Provide the (X, Y) coordinate of the cell's center where the given text is located.  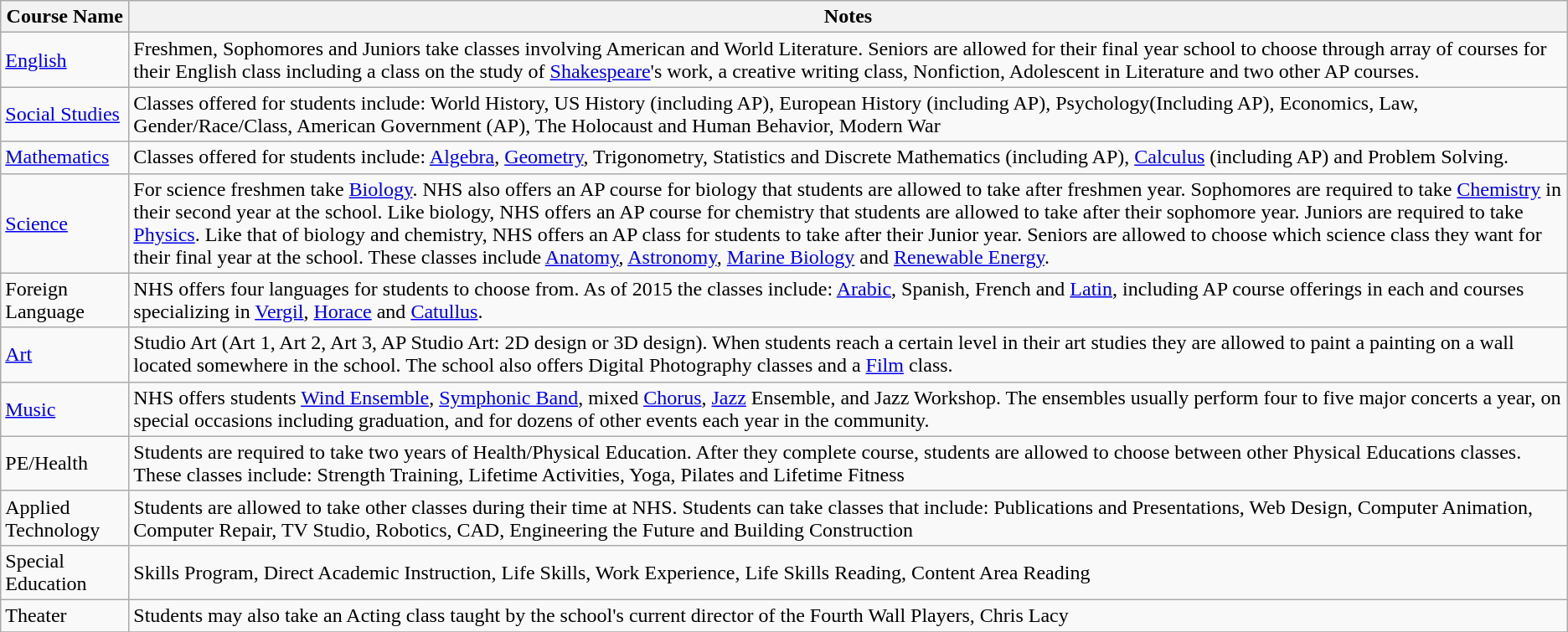
Science (65, 223)
Social Studies (65, 114)
Music (65, 408)
Course Name (65, 17)
PE/Health (65, 464)
Notes (848, 17)
Art (65, 355)
Skills Program, Direct Academic Instruction, Life Skills, Work Experience, Life Skills Reading, Content Area Reading (848, 573)
Theater (65, 615)
Students may also take an Acting class taught by the school's current director of the Fourth Wall Players, Chris Lacy (848, 615)
English (65, 60)
Applied Technology (65, 517)
Mathematics (65, 157)
Special Education (65, 573)
Foreign Language (65, 300)
